Find where the given text appears and provide that cell's center as (X, Y) coordinate. 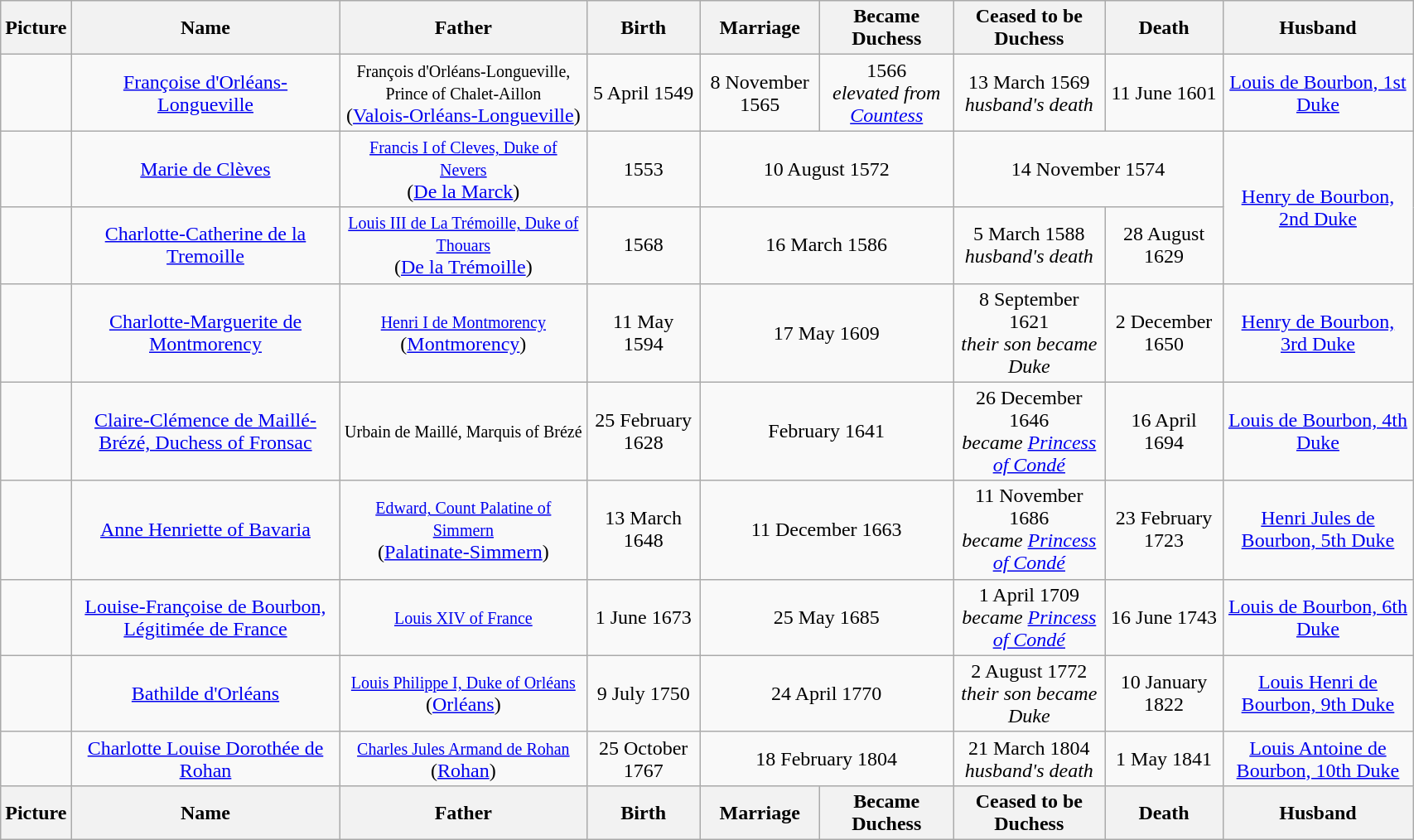
28 August 1629 (1164, 245)
Louise-Françoise de Bourbon, Légitimée de France (205, 617)
8 November 1565 (760, 93)
Charlotte-Marguerite de Montmorency (205, 333)
Henri Jules de Bourbon, 5th Duke (1317, 530)
1 May 1841 (1164, 759)
16 June 1743 (1164, 617)
16 March 1586 (827, 245)
21 March 1804husband's death (1029, 759)
Louis III de La Trémoille, Duke of Thouars(De la Trémoille) (464, 245)
11 December 1663 (827, 530)
5 April 1549 (644, 93)
11 November 1686became Princess of Condé (1029, 530)
1566elevated from Countess (886, 93)
2 December 1650 (1164, 333)
17 May 1609 (827, 333)
18 February 1804 (827, 759)
Charlotte-Catherine de la Tremoille (205, 245)
25 October 1767 (644, 759)
1 April 1709became Princess of Condé (1029, 617)
16 April 1694 (1164, 431)
Urbain de Maillé, Marquis of Brézé (464, 431)
Claire-Clémence de Maillé-Brézé, Duchess of Fronsac (205, 431)
2 August 1772their son became Duke (1029, 693)
1553 (644, 169)
5 March 1588husband's death (1029, 245)
9 July 1750 (644, 693)
24 April 1770 (827, 693)
25 May 1685 (827, 617)
11 May 1594 (644, 333)
Anne Henriette of Bavaria (205, 530)
Charles Jules Armand de Rohan(Rohan) (464, 759)
10 January 1822 (1164, 693)
February 1641 (827, 431)
13 March 1569husband's death (1029, 93)
Louis de Bourbon, 4th Duke (1317, 431)
26 December 1646became Princess of Condé (1029, 431)
Francis I of Cleves, Duke of Nevers(De la Marck) (464, 169)
25 February 1628 (644, 431)
13 March 1648 (644, 530)
Charlotte Louise Dorothée de Rohan (205, 759)
Louis de Bourbon, 6th Duke (1317, 617)
14 November 1574 (1088, 169)
Marie de Clèves (205, 169)
1 June 1673 (644, 617)
Edward, Count Palatine of Simmern(Palatinate-Simmern) (464, 530)
Louis XIV of France (464, 617)
Françoise d'Orléans-Longueville (205, 93)
Henry de Bourbon, 2nd Duke (1317, 207)
Henry de Bourbon, 3rd Duke (1317, 333)
Henri I de Montmorency(Montmorency) (464, 333)
Louis Henri de Bourbon, 9th Duke (1317, 693)
8 September 1621their son became Duke (1029, 333)
François d'Orléans-Longueville, Prince of Chalet-Aillon(Valois-Orléans-Longueville) (464, 93)
Louis Philippe I, Duke of Orléans(Orléans) (464, 693)
1568 (644, 245)
10 August 1572 (827, 169)
Louis de Bourbon, 1st Duke (1317, 93)
11 June 1601 (1164, 93)
23 February 1723 (1164, 530)
Bathilde d'Orléans (205, 693)
Louis Antoine de Bourbon, 10th Duke (1317, 759)
